Scan for the cell matching the given text and deliver its [X, Y] coordinate at center. 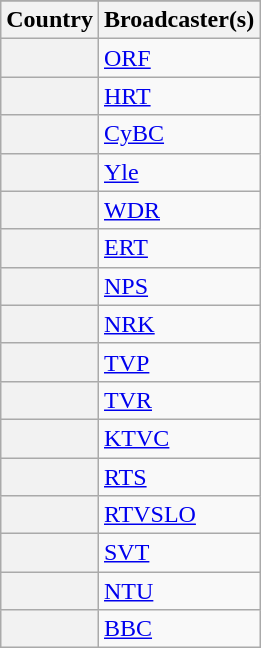
RTS [178, 477]
NRK [178, 324]
TVR [178, 400]
KTVC [178, 438]
RTVSLO [178, 515]
ORF [178, 58]
CyBC [178, 134]
Broadcaster(s) [178, 20]
SVT [178, 553]
WDR [178, 210]
TVP [178, 362]
NPS [178, 286]
ERT [178, 248]
NTU [178, 591]
BBC [178, 629]
HRT [178, 96]
Country [50, 20]
Yle [178, 172]
